Return [x, y] of the center of cell containing provided text 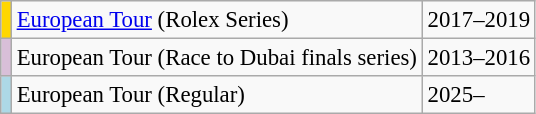
European Tour (Rolex Series) [216, 20]
2017–2019 [478, 20]
2013–2016 [478, 58]
European Tour (Race to Dubai finals series) [216, 58]
2025– [478, 95]
European Tour (Regular) [216, 95]
